For the text-containing cell, return its midpoint in [x, y] coordinate format. 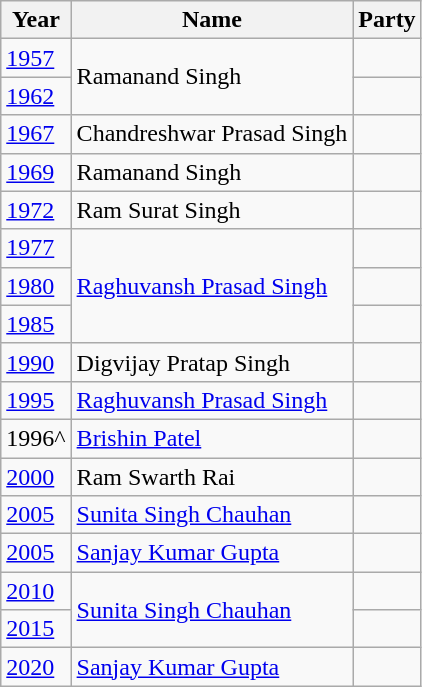
2020 [36, 667]
Ram Surat Singh [212, 210]
Year [36, 20]
Name [212, 20]
1967 [36, 134]
Chandreshwar Prasad Singh [212, 134]
1990 [36, 362]
1977 [36, 248]
Ram Swarth Rai [212, 477]
1985 [36, 324]
2000 [36, 477]
2015 [36, 629]
1996^ [36, 438]
1957 [36, 58]
1972 [36, 210]
1969 [36, 172]
1980 [36, 286]
1995 [36, 400]
2010 [36, 591]
Party [387, 20]
Brishin Patel [212, 438]
1962 [36, 96]
Digvijay Pratap Singh [212, 362]
